For the text-containing cell, return its midpoint in [X, Y] coordinate format. 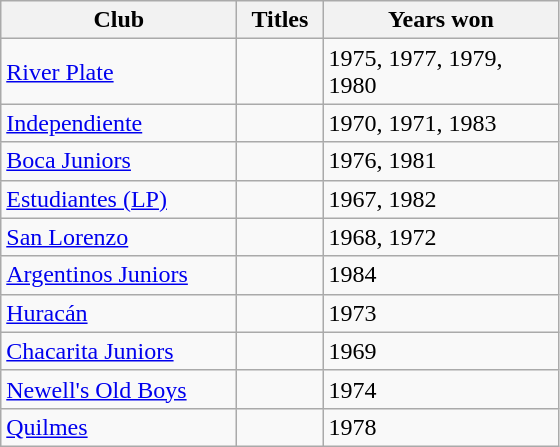
Chacarita Juniors [119, 351]
1970, 1971, 1983 [441, 123]
Estudiantes (LP) [119, 199]
Years won [441, 20]
1968, 1972 [441, 237]
1973 [441, 313]
Titles [280, 20]
1967, 1982 [441, 199]
River Plate [119, 72]
1978 [441, 427]
Club [119, 20]
Argentinos Juniors [119, 275]
1974 [441, 389]
1976, 1981 [441, 161]
Quilmes [119, 427]
1975, 1977, 1979, 1980 [441, 72]
San Lorenzo [119, 237]
Boca Juniors [119, 161]
Independiente [119, 123]
Huracán [119, 313]
1969 [441, 351]
Newell's Old Boys [119, 389]
1984 [441, 275]
